Detect which cell encompasses the target text, then output its [x, y] center coordinate. 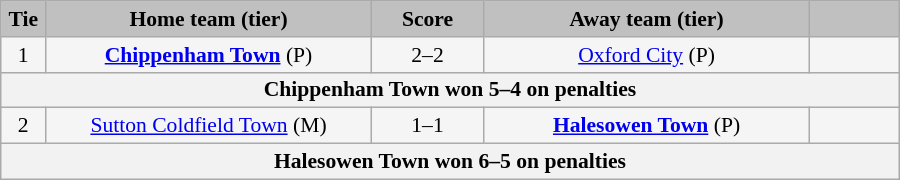
2 [24, 126]
Chippenham Town won 5–4 on penalties [450, 90]
Tie [24, 19]
Away team (tier) [647, 19]
1 [24, 55]
Halesowen Town won 6–5 on penalties [450, 162]
Halesowen Town (P) [647, 126]
Score [427, 19]
Oxford City (P) [647, 55]
1–1 [427, 126]
Home team (tier) [209, 19]
Chippenham Town (P) [209, 55]
Sutton Coldfield Town (M) [209, 126]
2–2 [427, 55]
